For the text-containing cell, return its midpoint in [X, Y] coordinate format. 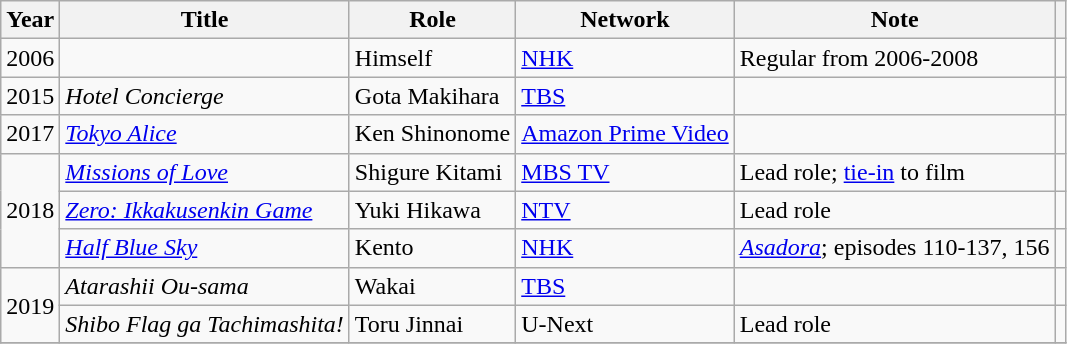
2019 [30, 305]
Shigure Kitami [432, 172]
Title [205, 20]
Shibo Flag ga Tachimashita! [205, 324]
Regular from 2006-2008 [894, 58]
Toru Jinnai [432, 324]
Hotel Concierge [205, 96]
Zero: Ikkakusenkin Game [205, 210]
Tokyo Alice [205, 134]
Role [432, 20]
Himself [432, 58]
Network [625, 20]
Gota Makihara [432, 96]
2018 [30, 210]
Note [894, 20]
Asadora; episodes 110-137, 156 [894, 248]
NTV [625, 210]
U-Next [625, 324]
Lead role; tie-in to film [894, 172]
Atarashii Ou-sama [205, 286]
2017 [30, 134]
Yuki Hikawa [432, 210]
Wakai [432, 286]
Amazon Prime Video [625, 134]
Ken Shinonome [432, 134]
MBS TV [625, 172]
Missions of Love [205, 172]
Half Blue Sky [205, 248]
Year [30, 20]
Kento [432, 248]
2015 [30, 96]
2006 [30, 58]
